For the text-containing cell, return its midpoint in [x, y] coordinate format. 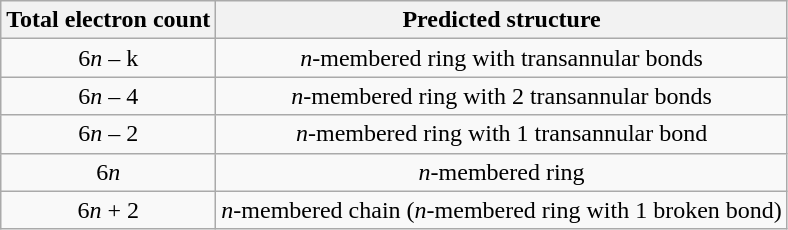
6n – 2 [108, 134]
n-membered ring with transannular bonds [502, 58]
6n [108, 172]
Predicted structure [502, 20]
n-membered ring [502, 172]
n-membered ring with 2 transannular bonds [502, 96]
Total electron count [108, 20]
6n + 2 [108, 210]
6n – k [108, 58]
n-membered ring with 1 transannular bond [502, 134]
n-membered chain (n-membered ring with 1 broken bond) [502, 210]
6n – 4 [108, 96]
